Output the (X, Y) coordinate of the center of the cell containing the given text.  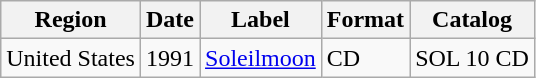
United States (71, 58)
Soleilmoon (261, 58)
Date (170, 20)
Region (71, 20)
Label (261, 20)
Catalog (472, 20)
CD (365, 58)
1991 (170, 58)
Format (365, 20)
SOL 10 CD (472, 58)
